Provide the (x, y) coordinate of the cell's center where the given text is located.  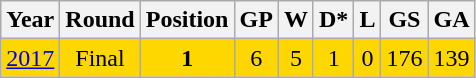
GS (404, 20)
L (368, 20)
Round (100, 20)
GP (256, 20)
Position (187, 20)
Final (100, 58)
176 (404, 58)
5 (296, 58)
D* (333, 20)
139 (452, 58)
0 (368, 58)
6 (256, 58)
W (296, 20)
GA (452, 20)
2017 (30, 58)
Year (30, 20)
